Extract the [x, y] coordinate from the center of the cell holding the provided text.  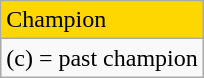
(c) = past champion [102, 58]
Champion [102, 20]
